Pinpoint the cell where the given text exists, returning its (X, Y) midpoint coordinate. 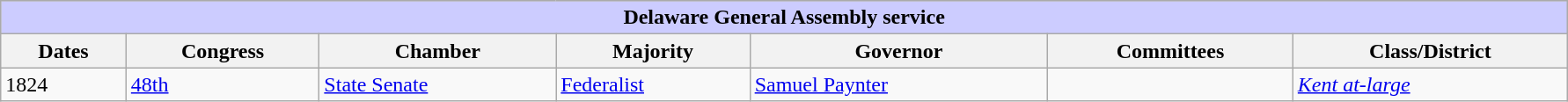
Committees (1170, 51)
Chamber (438, 51)
Majority (653, 51)
Class/District (1430, 51)
48th (223, 84)
Federalist (653, 84)
Dates (63, 51)
1824 (63, 84)
Samuel Paynter (898, 84)
Congress (223, 51)
Kent at-large (1430, 84)
Governor (898, 51)
Delaware General Assembly service (785, 18)
State Senate (438, 84)
